Extract the (X, Y) coordinate from the center of the cell holding the provided text.  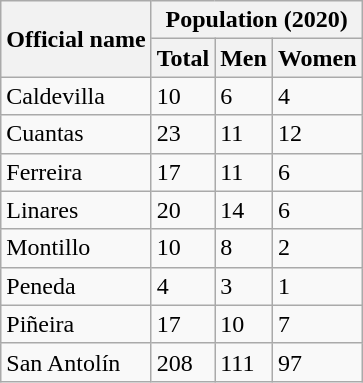
14 (244, 210)
San Antolín (76, 362)
Montillo (76, 248)
7 (317, 324)
Women (317, 58)
3 (244, 286)
12 (317, 134)
Peneda (76, 286)
Piñeira (76, 324)
1 (317, 286)
23 (183, 134)
Men (244, 58)
Caldevilla (76, 96)
Total (183, 58)
20 (183, 210)
2 (317, 248)
111 (244, 362)
208 (183, 362)
97 (317, 362)
Ferreira (76, 172)
Cuantas (76, 134)
8 (244, 248)
Population (2020) (256, 20)
Linares (76, 210)
Official name (76, 39)
